Identify which cell holds the provided text, then report its (x, y) central coordinate. 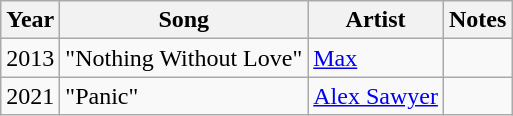
Year (30, 20)
"Panic" (184, 96)
Artist (376, 20)
2021 (30, 96)
Song (184, 20)
Notes (477, 20)
Alex Sawyer (376, 96)
2013 (30, 58)
Max (376, 58)
"Nothing Without Love" (184, 58)
